Search for the cell housing the specified text and yield its (X, Y) center coordinate. 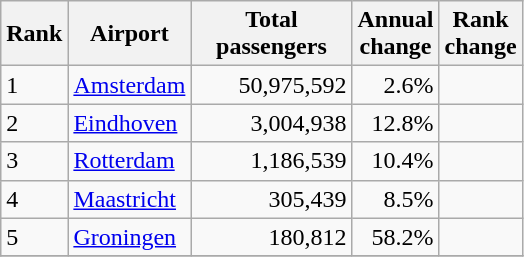
Maastricht (130, 199)
5 (34, 237)
58.2% (396, 237)
305,439 (272, 199)
1 (34, 85)
Amsterdam (130, 85)
10.4% (396, 161)
Rotterdam (130, 161)
8.5% (396, 199)
Groningen (130, 237)
3,004,938 (272, 123)
Rankchange (480, 34)
50,975,592 (272, 85)
Eindhoven (130, 123)
4 (34, 199)
Annualchange (396, 34)
3 (34, 161)
1,186,539 (272, 161)
Totalpassengers (272, 34)
2.6% (396, 85)
2 (34, 123)
12.8% (396, 123)
180,812 (272, 237)
Rank (34, 34)
Airport (130, 34)
